For the text-containing cell, return its midpoint in (X, Y) coordinate format. 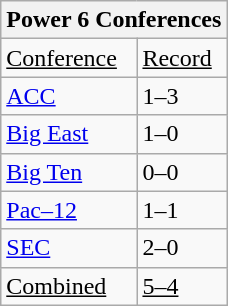
Conference (69, 58)
0–0 (182, 172)
1–1 (182, 210)
Power 6 Conferences (114, 20)
Pac–12 (69, 210)
1–0 (182, 134)
Combined (69, 286)
2–0 (182, 248)
SEC (69, 248)
5–4 (182, 286)
Big Ten (69, 172)
Big East (69, 134)
Record (182, 58)
1–3 (182, 96)
ACC (69, 96)
